Find where the given text appears and provide that cell's center as (X, Y) coordinate. 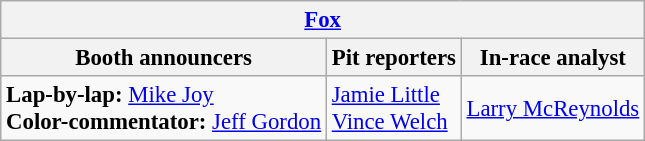
Lap-by-lap: Mike JoyColor-commentator: Jeff Gordon (164, 108)
Fox (323, 20)
In-race analyst (552, 58)
Larry McReynolds (552, 108)
Jamie LittleVince Welch (394, 108)
Booth announcers (164, 58)
Pit reporters (394, 58)
